For the text-containing cell, return its midpoint in [x, y] coordinate format. 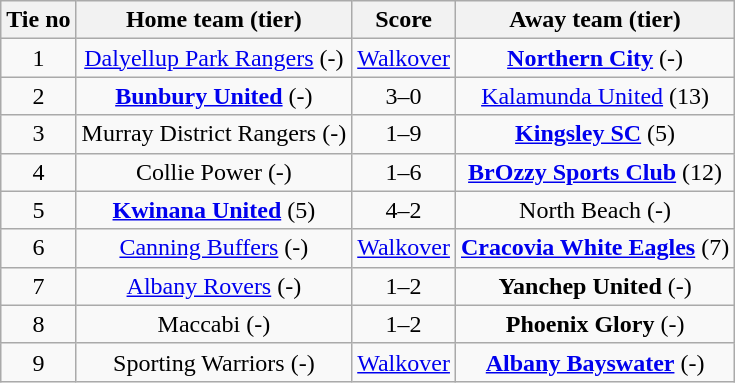
3 [38, 134]
Kalamunda United (13) [594, 96]
Sporting Warriors (-) [214, 362]
Maccabi (-) [214, 324]
4 [38, 172]
Kwinana United (5) [214, 210]
Albany Rovers (-) [214, 286]
6 [38, 248]
Kingsley SC (5) [594, 134]
Away team (tier) [594, 20]
4–2 [404, 210]
1–9 [404, 134]
7 [38, 286]
Yanchep United (-) [594, 286]
Murray District Rangers (-) [214, 134]
1–6 [404, 172]
Dalyellup Park Rangers (-) [214, 58]
Collie Power (-) [214, 172]
Albany Bayswater (-) [594, 362]
2 [38, 96]
Canning Buffers (-) [214, 248]
Northern City (-) [594, 58]
8 [38, 324]
Bunbury United (-) [214, 96]
Cracovia White Eagles (7) [594, 248]
North Beach (-) [594, 210]
5 [38, 210]
Home team (tier) [214, 20]
Phoenix Glory (-) [594, 324]
1 [38, 58]
Tie no [38, 20]
3–0 [404, 96]
9 [38, 362]
Score [404, 20]
BrOzzy Sports Club (12) [594, 172]
